Scan for the cell matching the given text and deliver its [X, Y] coordinate at center. 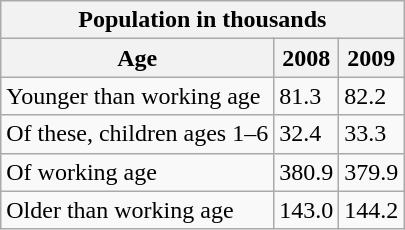
379.9 [372, 172]
Younger than working age [138, 96]
Older than working age [138, 210]
81.3 [306, 96]
380.9 [306, 172]
32.4 [306, 134]
2008 [306, 58]
Population in thousands [202, 20]
143.0 [306, 210]
33.3 [372, 134]
82.2 [372, 96]
Of working age [138, 172]
144.2 [372, 210]
Of these, children ages 1–6 [138, 134]
2009 [372, 58]
Age [138, 58]
